Search for the cell housing the specified text and yield its (X, Y) center coordinate. 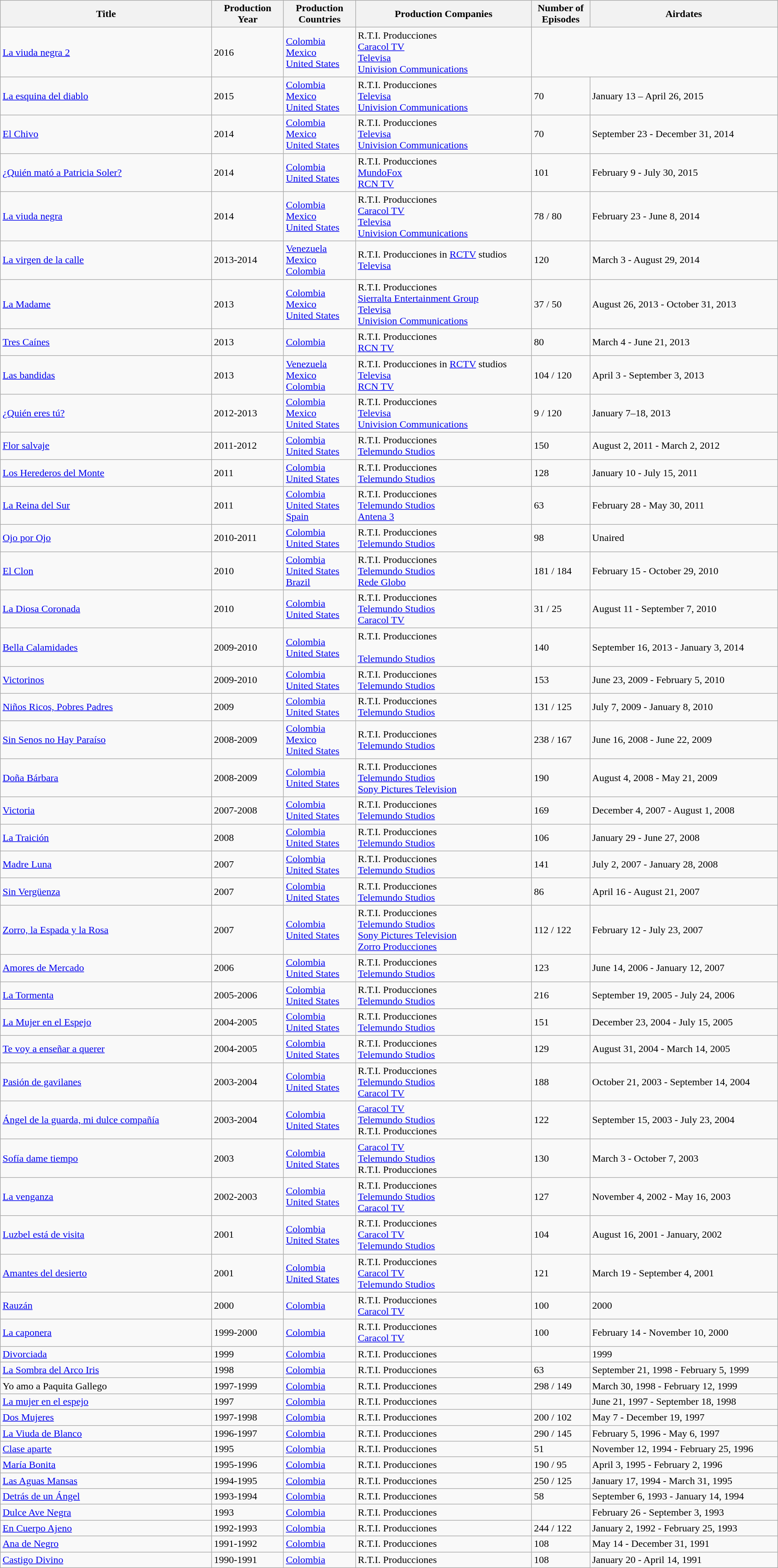
1990-1991 (248, 1560)
María Bonita (106, 1465)
November 4, 2002 - May 16, 2003 (684, 1197)
October 21, 2003 - September 14, 2004 (684, 1082)
1991-1992 (248, 1544)
February 15 - October 29, 2010 (684, 571)
February 5, 1996 - May 6, 1997 (684, 1433)
May 14 - December 31, 1991 (684, 1544)
ColombiaUnited StatesBrazil (319, 571)
1997-1998 (248, 1417)
98 (561, 538)
La Viuda de Blanco (106, 1433)
February 12 - July 23, 2007 (684, 930)
Ojo por Ojo (106, 538)
238 / 167 (561, 740)
January 17, 1994 - March 31, 1995 (684, 1481)
¿Quién eres tú? (106, 413)
Bella Calamidades (106, 647)
1999-2000 (248, 1333)
February 23 - June 8, 2014 (684, 216)
March 30, 1998 - February 12, 1999 (684, 1386)
Sin Vergüenza (106, 892)
Production Year (248, 14)
250 / 125 (561, 1481)
September 23 - December 31, 2014 (684, 134)
July 2, 2007 - January 28, 2008 (684, 864)
September 15, 2003 - July 23, 2004 (684, 1120)
June 21, 1997 - September 18, 1998 (684, 1401)
R.T.I. ProduccionesTelemundo StudiosRede Globo (443, 571)
Title (106, 14)
Luzbel está de visita (106, 1235)
78 / 80 (561, 216)
151 (561, 1022)
December 4, 2007 - August 1, 2008 (684, 810)
February 9 - July 30, 2015 (684, 172)
2015 (248, 96)
2009 (248, 707)
November 12, 1994 - February 25, 1996 (684, 1449)
January 10 - July 15, 2011 (684, 473)
R.T.I. ProduccionesRCN TV (443, 342)
R.T.I. Producciones Telemundo Studios (443, 647)
May 7 - December 19, 1997 (684, 1417)
Victorinos (106, 680)
June 16, 2008 - June 22, 2009 (684, 740)
La Sombra del Arco Iris (106, 1370)
106 (561, 838)
August 31, 2004 - March 14, 2005 (684, 1049)
188 (561, 1082)
January 20 - April 14, 1991 (684, 1560)
120 (561, 260)
Castigo Divino (106, 1560)
January 13 – April 26, 2015 (684, 96)
1997 (248, 1401)
169 (561, 810)
September 19, 2005 - July 24, 2006 (684, 995)
R.T.I. ProduccionesTelemundo StudiosAntena 3 (443, 506)
1993 (248, 1512)
Unaired (684, 538)
La Tormenta (106, 995)
298 / 149 (561, 1386)
Zorro, la Espada y la Rosa (106, 930)
2011-2012 (248, 445)
122 (561, 1120)
2010-2011 (248, 538)
R.T.I. ProduccionesTelemundo StudiosSony Pictures TelevisionZorro Producciones (443, 930)
La Madame (106, 304)
200 / 102 (561, 1417)
September 6, 1993 - January 14, 1994 (684, 1497)
La Mujer en el Espejo (106, 1022)
Yo amo a Paquita Gallego (106, 1386)
April 3, 1995 - February 2, 1996 (684, 1465)
La virgen de la calle (106, 260)
La Reina del Sur (106, 506)
Production Countries (319, 14)
150 (561, 445)
August 11 - September 7, 2010 (684, 609)
2007-2008 (248, 810)
January 29 - June 27, 2008 (684, 838)
244 / 122 (561, 1528)
216 (561, 995)
153 (561, 680)
El Clon (106, 571)
Clase aparte (106, 1449)
2012-2013 (248, 413)
August 16, 2001 - January, 2002 (684, 1235)
July 7, 2009 - January 8, 2010 (684, 707)
104 / 120 (561, 375)
80 (561, 342)
El Chivo (106, 134)
January 2, 1992 - February 25, 1993 (684, 1528)
February 14 - November 10, 2000 (684, 1333)
R.T.I. Producciones in RCTV studiosTelevisa (443, 260)
June 14, 2006 - January 12, 2007 (684, 968)
March 4 - June 21, 2013 (684, 342)
2003 (248, 1158)
August 4, 2008 - May 21, 2009 (684, 778)
86 (561, 892)
Las bandidas (106, 375)
R.T.I. ProduccionesMundoFoxRCN TV (443, 172)
1997-1999 (248, 1386)
La viuda negra (106, 216)
March 3 - August 29, 2014 (684, 260)
R.T.I. ProduccionesSierralta Entertainment GroupTelevisaUnivision Communications (443, 304)
June 23, 2009 - February 5, 2010 (684, 680)
140 (561, 647)
Ángel de la guarda, mi dulce compañía (106, 1120)
September 21, 1998 - February 5, 1999 (684, 1370)
1995 (248, 1449)
104 (561, 1235)
¿Quién mató a Patricia Soler? (106, 172)
April 16 - August 21, 2007 (684, 892)
La mujer en el espejo (106, 1401)
Victoria (106, 810)
Los Herederos del Monte (106, 473)
March 19 - September 4, 2001 (684, 1273)
Niños Ricos, Pobres Padres (106, 707)
Amantes del desierto (106, 1273)
141 (561, 864)
131 / 125 (561, 707)
Amores de Mercado (106, 968)
112 / 122 (561, 930)
1998 (248, 1370)
2005-2006 (248, 995)
January 7–18, 2013 (684, 413)
R.T.I. ProduccionesTelemundo StudiosSony Pictures Television (443, 778)
129 (561, 1049)
130 (561, 1158)
Detrás de un Ángel (106, 1497)
September 16, 2013 - January 3, 2014 (684, 647)
Rauzán (106, 1305)
31 / 25 (561, 609)
Flor salvaje (106, 445)
2013-2014 (248, 260)
2002-2003 (248, 1197)
37 / 50 (561, 304)
123 (561, 968)
February 26 - September 3, 1993 (684, 1512)
1996-1997 (248, 1433)
121 (561, 1273)
ColombiaUnited StatesSpain (319, 506)
Doña Bárbara (106, 778)
190 / 95 (561, 1465)
Number of Episodes (561, 14)
128 (561, 473)
Sofía dame tiempo (106, 1158)
181 / 184 (561, 571)
2016 (248, 52)
101 (561, 172)
190 (561, 778)
Dos Mujeres (106, 1417)
En Cuerpo Ajeno (106, 1528)
Pasión de gavilanes (106, 1082)
Sin Senos no Hay Paraíso (106, 740)
9 / 120 (561, 413)
127 (561, 1197)
1993-1994 (248, 1497)
Tres Caínes (106, 342)
1992-1993 (248, 1528)
Divorciada (106, 1354)
51 (561, 1449)
Production Companies (443, 14)
La caponera (106, 1333)
La esquina del diablo (106, 96)
2008 (248, 838)
58 (561, 1497)
February 28 - May 30, 2011 (684, 506)
Madre Luna (106, 864)
2006 (248, 968)
Las Aguas Mansas (106, 1481)
290 / 145 (561, 1433)
Ana de Negro (106, 1544)
La Traición (106, 838)
August 26, 2013 - October 31, 2013 (684, 304)
R.T.I. Producciones in RCTV studiosTelevisaRCN TV (443, 375)
Airdates (684, 14)
March 3 - October 7, 2003 (684, 1158)
December 23, 2004 - July 15, 2005 (684, 1022)
La venganza (106, 1197)
Dulce Ave Negra (106, 1512)
April 3 - September 3, 2013 (684, 375)
1994-1995 (248, 1481)
1995-1996 (248, 1465)
Te voy a enseñar a querer (106, 1049)
La Diosa Coronada (106, 609)
August 2, 2011 - March 2, 2012 (684, 445)
La viuda negra 2 (106, 52)
